For the text-containing cell, return its midpoint in (x, y) coordinate format. 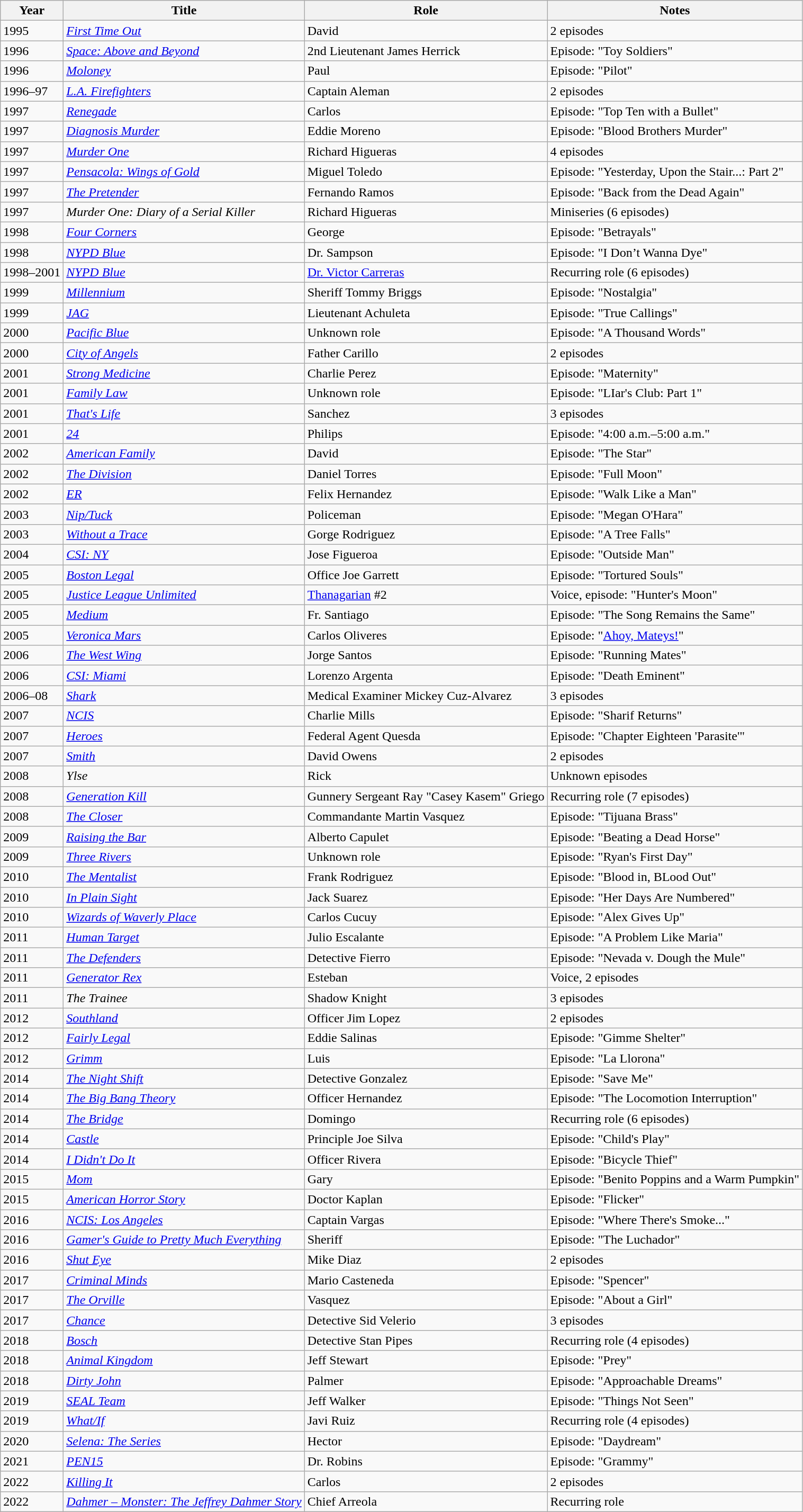
Esteban (426, 978)
Episode: "Betrayals" (675, 232)
2020 (32, 1441)
Voice, 2 episodes (675, 978)
Episode: "About a Girl" (675, 1300)
American Horror Story (184, 1199)
Javi Ruiz (426, 1421)
L.A. Firefighters (184, 91)
Eddie Salinas (426, 1038)
I Didn't Do It (184, 1159)
Sheriff (426, 1240)
Jack Suarez (426, 897)
The Defenders (184, 958)
Episode: "Back from the Dead Again" (675, 192)
Human Target (184, 938)
Episode: "Sharif Returns" (675, 716)
Mario Casteneda (426, 1280)
Gunnery Sergeant Ray "Casey Kasem" Griego (426, 796)
Episode: "The Locomotion Interruption" (675, 1099)
Episode: "LIar's Club: Part 1" (675, 393)
What/If (184, 1421)
Officer Rivera (426, 1159)
Frank Rodriguez (426, 877)
Rick (426, 776)
Dr. Robins (426, 1461)
The Orville (184, 1300)
In Plain Sight (184, 897)
Episode: "I Don’t Wanna Dye" (675, 253)
Four Corners (184, 232)
Smith (184, 756)
Luis (426, 1058)
Office Joe Garrett (426, 574)
SEAL Team (184, 1401)
Sheriff Tommy Briggs (426, 293)
Sanchez (426, 413)
Chance (184, 1320)
Year (32, 11)
Recurring role (675, 1501)
Gorge Rodriguez (426, 534)
ER (184, 494)
Episode: "Pilot" (675, 71)
Millennium (184, 293)
Captain Vargas (426, 1219)
Justice League Unlimited (184, 595)
Fernando Ramos (426, 192)
Episode: "Things Not Seen" (675, 1401)
Dirty John (184, 1381)
Raising the Bar (184, 836)
Episode: "Top Ten with a Bullet" (675, 111)
Miniseries (6 episodes) (675, 212)
Notes (675, 11)
Episode: "Ryan's First Day" (675, 857)
Episode: "Tijuana Brass" (675, 816)
Renegade (184, 111)
Episode: "A Problem Like Maria" (675, 938)
CSI: Miami (184, 676)
Episode: "Nevada v. Dough the Mule" (675, 958)
Felix Hernandez (426, 494)
Shark (184, 696)
Fr. Santiago (426, 615)
JAG (184, 313)
Episode: "Save Me" (675, 1078)
Lieutenant Achuleta (426, 313)
Killing It (184, 1481)
David Owens (426, 756)
Episode: "Outside Man" (675, 554)
Strong Medicine (184, 373)
4 episodes (675, 151)
Episode: "Full Moon" (675, 474)
The Night Shift (184, 1078)
Murder One: Diary of a Serial Killer (184, 212)
Episode: "Yesterday, Upon the Stair...: Part 2" (675, 172)
1995 (32, 31)
Principle Joe Silva (426, 1139)
Detective Sid Velerio (426, 1320)
Episode: "Grammy" (675, 1461)
Episode: "Nostalgia" (675, 293)
Episode: "Approachable Dreams" (675, 1381)
Daniel Torres (426, 474)
Dahmer – Monster: The Jeffrey Dahmer Story (184, 1501)
Federal Agent Quesda (426, 736)
Shadow Knight (426, 998)
Episode: "Tortured Souls" (675, 574)
Jorge Santos (426, 655)
Episode: "A Thousand Words" (675, 333)
Jeff Walker (426, 1401)
Episode: "4:00 a.m.–5:00 a.m." (675, 434)
The Bridge (184, 1119)
Detective Stan Pipes (426, 1340)
Gary (426, 1179)
Episode: "Beating a Dead Horse" (675, 836)
Policeman (426, 514)
City of Angels (184, 353)
Thanagarian #2 (426, 595)
Selena: The Series (184, 1441)
Generator Rex (184, 978)
The Pretender (184, 192)
Commandante Martin Vasquez (426, 816)
Medium (184, 615)
Bosch (184, 1340)
1998–2001 (32, 273)
That's Life (184, 413)
Boston Legal (184, 574)
Jeff Stewart (426, 1361)
Mike Diaz (426, 1260)
Voice, episode: "Hunter's Moon" (675, 595)
Vasquez (426, 1300)
1996–97 (32, 91)
Episode: "Daydream" (675, 1441)
Veronica Mars (184, 635)
Title (184, 11)
Episode: "Maternity" (675, 373)
Carlos Oliveres (426, 635)
Episode: "Prey" (675, 1361)
Fairly Legal (184, 1038)
The West Wing (184, 655)
Episode: "The Song Remains the Same" (675, 615)
PEN15 (184, 1461)
Chief Arreola (426, 1501)
First Time Out (184, 31)
Episode: "Child's Play" (675, 1139)
Father Carillo (426, 353)
Mom (184, 1179)
Episode: "Chapter Eighteen 'Parasite'" (675, 736)
Episode: "Blood in, BLood Out" (675, 877)
24 (184, 434)
The Closer (184, 816)
Episode: "A Tree Falls" (675, 534)
Space: Above and Beyond (184, 51)
Role (426, 11)
Pensacola: Wings of Gold (184, 172)
Animal Kingdom (184, 1361)
Castle (184, 1139)
Episode: "The Luchador" (675, 1240)
2021 (32, 1461)
Episode: "Toy Soldiers" (675, 51)
Episode: "La Llorona" (675, 1058)
Episode: "Ahoy, Mateys!" (675, 635)
Episode: "The Star" (675, 454)
2nd Lieutenant James Herrick (426, 51)
Palmer (426, 1381)
Jose Figueroa (426, 554)
Three Rivers (184, 857)
Dr. Sampson (426, 253)
Eddie Moreno (426, 131)
Alberto Capulet (426, 836)
Charlie Perez (426, 373)
Grimm (184, 1058)
NCIS: Los Angeles (184, 1219)
The Big Bang Theory (184, 1099)
Episode: "Megan O'Hara" (675, 514)
Southland (184, 1018)
Family Law (184, 393)
2006–08 (32, 696)
Episode: "Running Mates" (675, 655)
Without a Trace (184, 534)
Criminal Minds (184, 1280)
Episode: "Gimme Shelter" (675, 1038)
Diagnosis Murder (184, 131)
Episode: "Spencer" (675, 1280)
Episode: "Death Eminent" (675, 676)
Episode: "Alex Gives Up" (675, 917)
George (426, 232)
Episode: "Benito Poppins and a Warm Pumpkin" (675, 1179)
Recurring role (7 episodes) (675, 796)
CSI: NY (184, 554)
Heroes (184, 736)
Medical Examiner Mickey Cuz-Alvarez (426, 696)
Nip/Tuck (184, 514)
Paul (426, 71)
American Family (184, 454)
Episode: "Walk Like a Man" (675, 494)
Detective Gonzalez (426, 1078)
Hector (426, 1441)
Episode: "Where There's Smoke..." (675, 1219)
Carlos Cucuy (426, 917)
Moloney (184, 71)
The Mentalist (184, 877)
Wizards of Waverly Place (184, 917)
Shut Eye (184, 1260)
Murder One (184, 151)
Episode: "True Callings" (675, 313)
Philips (426, 434)
2004 (32, 554)
Gamer's Guide to Pretty Much Everything (184, 1240)
The Trainee (184, 998)
Dr. Victor Carreras (426, 273)
Officer Jim Lopez (426, 1018)
Episode: "Bicycle Thief" (675, 1159)
NCIS (184, 716)
Lorenzo Argenta (426, 676)
Episode: "Flicker" (675, 1199)
Episode: "Blood Brothers Murder" (675, 131)
Generation Kill (184, 796)
Doctor Kaplan (426, 1199)
Julio Escalante (426, 938)
Domingo (426, 1119)
Episode: "Her Days Are Numbered" (675, 897)
Detective Fierro (426, 958)
Miguel Toledo (426, 172)
Pacific Blue (184, 333)
Officer Hernandez (426, 1099)
Captain Aleman (426, 91)
Ylse (184, 776)
The Division (184, 474)
Charlie Mills (426, 716)
Unknown episodes (675, 776)
